Pinpoint the cell where the given text exists, returning its [X, Y] midpoint coordinate. 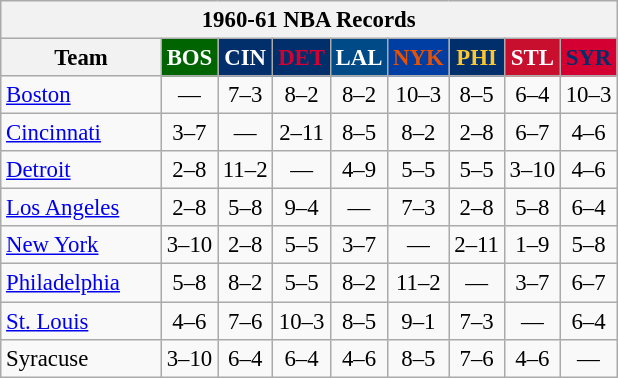
SYR [588, 58]
1960-61 NBA Records [309, 20]
STL [532, 58]
CIN [246, 58]
Syracuse [82, 358]
1–9 [532, 245]
Philadelphia [82, 283]
Cincinnati [82, 133]
4–9 [358, 170]
LAL [358, 58]
Los Angeles [82, 208]
New York [82, 245]
BOS [189, 58]
NYK [418, 58]
9–1 [418, 321]
DET [302, 58]
Team [82, 58]
St. Louis [82, 321]
PHI [476, 58]
Boston [82, 95]
9–4 [302, 208]
Detroit [82, 170]
